Capture the cell that displays the provided text and extract its [x, y] central coordinate. 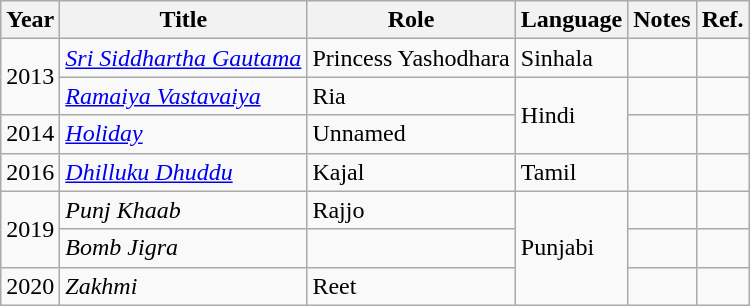
Ref. [722, 20]
Punj Khaab [184, 210]
2013 [30, 77]
Sinhala [571, 58]
2016 [30, 172]
Princess Yashodhara [411, 58]
Holiday [184, 134]
Rajjo [411, 210]
Reet [411, 286]
Zakhmi [184, 286]
Unnamed [411, 134]
2014 [30, 134]
Ramaiya Vastavaiya [184, 96]
Sri Siddhartha Gautama [184, 58]
Year [30, 20]
Notes [662, 20]
Language [571, 20]
Role [411, 20]
Title [184, 20]
Kajal [411, 172]
2020 [30, 286]
Bomb Jigra [184, 248]
2019 [30, 229]
Ria [411, 96]
Dhilluku Dhuddu [184, 172]
Punjabi [571, 248]
Tamil [571, 172]
Hindi [571, 115]
